Detect which cell encompasses the target text, then output its (X, Y) center coordinate. 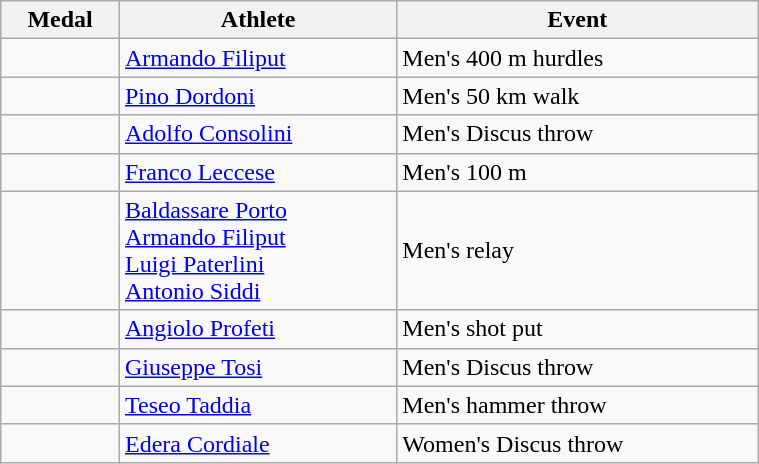
Armando Filiput (258, 58)
Medal (60, 20)
Pino Dordoni (258, 96)
Angiolo Profeti (258, 329)
Men's shot put (578, 329)
Franco Leccese (258, 172)
Men's hammer throw (578, 405)
Giuseppe Tosi (258, 367)
Baldassare Porto Armando Filiput Luigi Paterlini Antonio Siddi (258, 250)
Men's relay (578, 250)
Teseo Taddia (258, 405)
Event (578, 20)
Edera Cordiale (258, 443)
Adolfo Consolini (258, 134)
Men's 100 m (578, 172)
Men's 50 km walk (578, 96)
Men's 400 m hurdles (578, 58)
Athlete (258, 20)
Women's Discus throw (578, 443)
